From the cell containing the given text, extract its center point as (X, Y) coordinate. 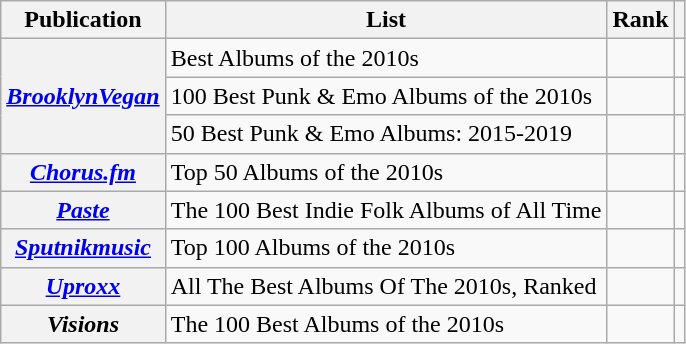
BrooklynVegan (83, 96)
Chorus.fm (83, 172)
Sputnikmusic (83, 248)
Publication (83, 20)
Rank (640, 20)
Top 100 Albums of the 2010s (386, 248)
Paste (83, 210)
50 Best Punk & Emo Albums: 2015-2019 (386, 134)
100 Best Punk & Emo Albums of the 2010s (386, 96)
Top 50 Albums of the 2010s (386, 172)
Best Albums of the 2010s (386, 58)
The 100 Best Albums of the 2010s (386, 324)
All The Best Albums Of The 2010s, Ranked (386, 286)
Uproxx (83, 286)
The 100 Best Indie Folk Albums of All Time (386, 210)
Visions (83, 324)
List (386, 20)
